From the cell containing the given text, extract its center point as [X, Y] coordinate. 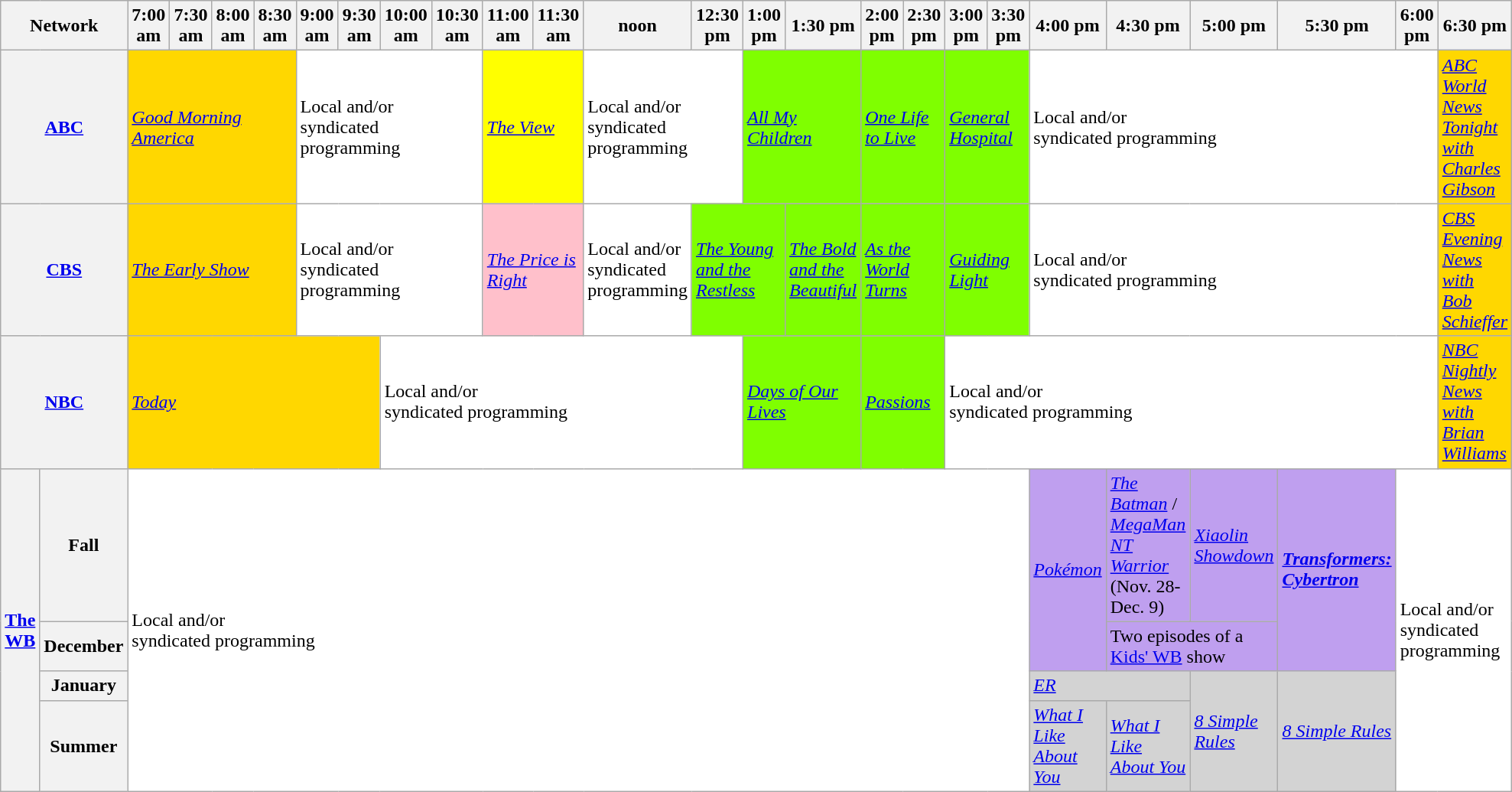
Good Morning America [212, 127]
CBS Evening News with Bob Schieffer [1475, 269]
8:30 am [275, 26]
As the World Turns [903, 269]
General Hospital [987, 127]
7:00 am [148, 26]
9:30 am [359, 26]
11:00 am [508, 26]
4:30 pm [1148, 26]
ABC [64, 127]
Days of Our Lives [802, 403]
5:00 pm [1234, 26]
The Early Show [212, 269]
Network [64, 26]
6:30 pm [1475, 26]
noon [638, 26]
Pokémon [1068, 569]
The Young and the Restless [738, 269]
Transformers: Cybertron [1337, 569]
2:00 pm [883, 26]
Guiding Light [987, 269]
1:30 pm [823, 26]
2:30 pm [924, 26]
7:30 am [191, 26]
3:00 pm [967, 26]
CBS [64, 269]
December [84, 646]
Today [254, 403]
Fall [84, 545]
Passions [903, 403]
The Price is Right [532, 269]
Xiaolin Showdown [1234, 545]
10:00 am [405, 26]
10:30 am [457, 26]
All My Children [802, 127]
ABC World News Tonight with Charles Gibson [1475, 127]
NBC [64, 403]
ER [1110, 686]
11:30 am [558, 26]
12:30 pm [717, 26]
The WB [20, 630]
Two episodes of a Kids' WB show [1192, 646]
NBC Nightly News with Brian Williams [1475, 403]
The Bold and the Beautiful [823, 269]
6:00 pm [1416, 26]
9:00 am [317, 26]
5:30 pm [1337, 26]
Summer [84, 745]
January [84, 686]
3:30 pm [1008, 26]
The Batman / MegaMan NT Warrior (Nov. 28-Dec. 9) [1148, 545]
4:00 pm [1068, 26]
8:00 am [232, 26]
One Life to Live [903, 127]
The View [532, 127]
1:00 pm [765, 26]
